Provide the (X, Y) coordinate of the cell's center where the given text is located.  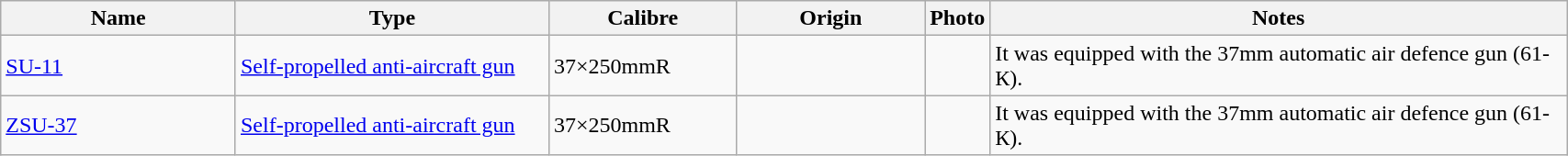
ZSU-37 (118, 125)
Type (391, 18)
Calibre (643, 18)
Origin (830, 18)
SU-11 (118, 66)
Notes (1279, 18)
Photo (957, 18)
Name (118, 18)
